Pinpoint the cell where the given text exists, returning its [x, y] midpoint coordinate. 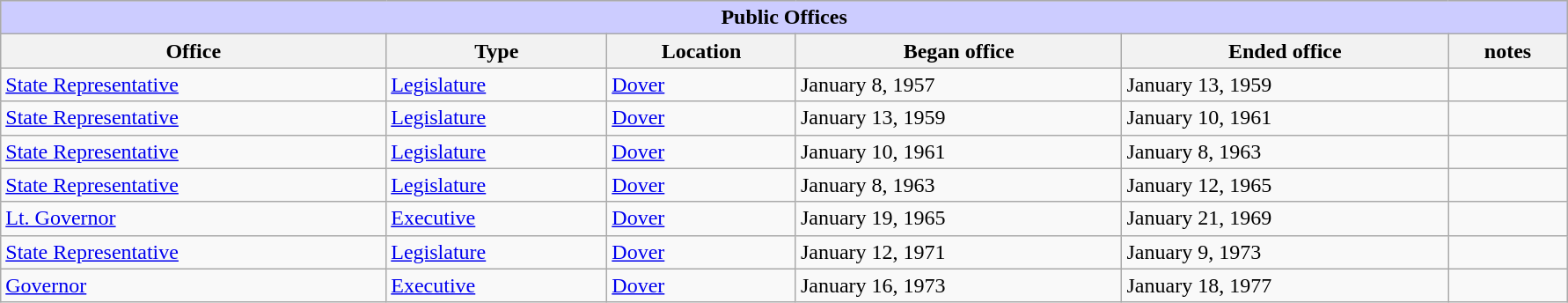
January 12, 1965 [1285, 185]
notes [1508, 51]
Lt. Governor [194, 218]
Governor [194, 285]
January 19, 1965 [959, 218]
Public Offices [785, 18]
January 12, 1971 [959, 252]
January 16, 1973 [959, 285]
Location [702, 51]
Type [496, 51]
January 18, 1977 [1285, 285]
January 9, 1973 [1285, 252]
January 8, 1957 [959, 85]
Office [194, 51]
Ended office [1285, 51]
Began office [959, 51]
January 21, 1969 [1285, 218]
